Return the (X, Y) coordinate for the center point of the cell that contains the specified text.  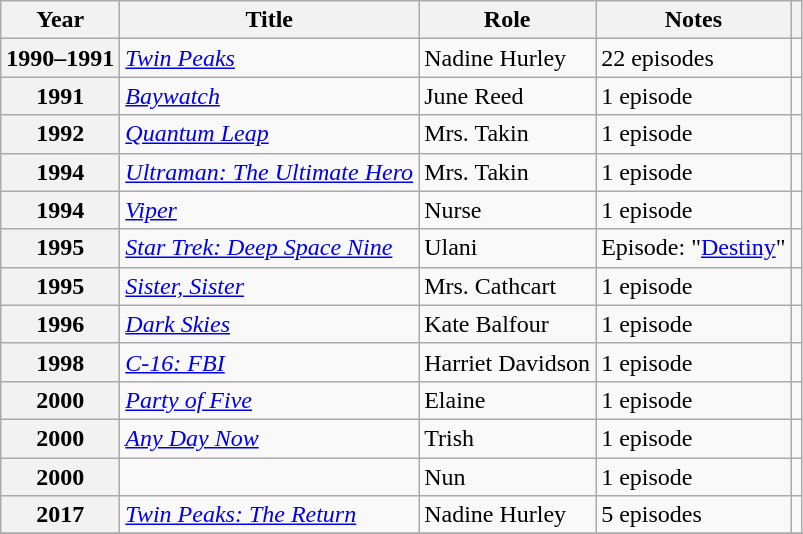
Viper (270, 210)
Ultraman: The Ultimate Hero (270, 172)
Role (508, 20)
Nun (508, 477)
Twin Peaks: The Return (270, 515)
Star Trek: Deep Space Nine (270, 248)
June Reed (508, 96)
1998 (60, 362)
Nurse (508, 210)
Ulani (508, 248)
1996 (60, 324)
Episode: "Destiny" (694, 248)
Mrs. Cathcart (508, 286)
Party of Five (270, 400)
1990–1991 (60, 58)
Quantum Leap (270, 134)
Baywatch (270, 96)
Twin Peaks (270, 58)
Sister, Sister (270, 286)
Trish (508, 438)
Any Day Now (270, 438)
Kate Balfour (508, 324)
2017 (60, 515)
C-16: FBI (270, 362)
5 episodes (694, 515)
Year (60, 20)
Title (270, 20)
Notes (694, 20)
22 episodes (694, 58)
Dark Skies (270, 324)
Harriet Davidson (508, 362)
1992 (60, 134)
Elaine (508, 400)
1991 (60, 96)
